Provide the (x, y) coordinate of the cell's center where the given text is located.  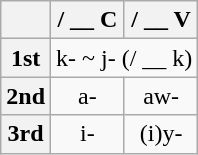
1st (26, 58)
a- (88, 96)
aw- (160, 96)
k- ~ j- (/ __ k) (124, 58)
/ __ C (88, 20)
3rd (26, 134)
i- (88, 134)
2nd (26, 96)
/ __ V (160, 20)
(i)y- (160, 134)
